Find where the given text appears and provide that cell's center as [x, y] coordinate. 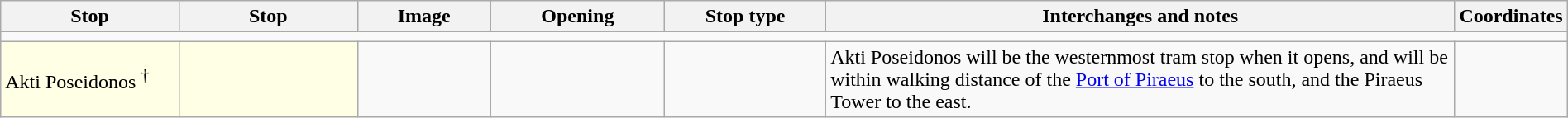
Opening [577, 17]
Akti Poseidonos † [90, 79]
Image [423, 17]
Coordinates [1511, 17]
Interchanges and notes [1140, 17]
Stop type [746, 17]
